Scan for the cell matching the given text and deliver its [X, Y] coordinate at center. 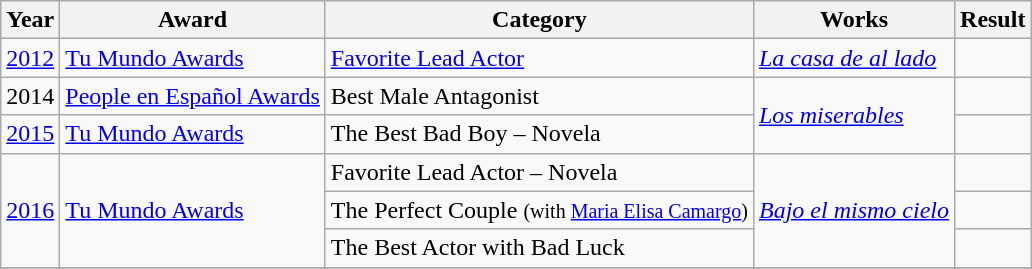
Los miserables [854, 115]
Favorite Lead Actor [539, 58]
Year [30, 20]
Bajo el mismo cielo [854, 210]
La casa de al lado [854, 58]
2012 [30, 58]
Best Male Antagonist [539, 96]
2016 [30, 210]
The Best Bad Boy – Novela [539, 134]
The Perfect Couple (with Maria Elisa Camargo) [539, 210]
Category [539, 20]
Works [854, 20]
2015 [30, 134]
The Best Actor with Bad Luck [539, 248]
2014 [30, 96]
Favorite Lead Actor – Novela [539, 172]
Result [993, 20]
Award [192, 20]
People en Español Awards [192, 96]
